Determine the (X, Y) coordinate at the center of the cell enclosing the given text.  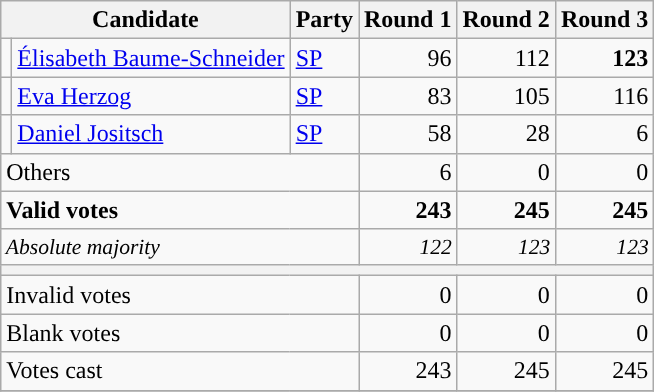
Others (180, 172)
Absolute majority (180, 247)
28 (506, 134)
Party (324, 20)
122 (407, 247)
Daniel Jositsch (151, 134)
Candidate (146, 20)
105 (506, 96)
Invalid votes (180, 295)
112 (506, 58)
Élisabeth Baume-Schneider (151, 58)
Round 1 (407, 20)
Round 2 (506, 20)
Blank votes (180, 333)
Round 3 (604, 20)
58 (407, 134)
116 (604, 96)
Votes cast (180, 371)
Eva Herzog (151, 96)
83 (407, 96)
96 (407, 58)
Valid votes (180, 210)
